Return the [x, y] coordinate for the center point of the cell that contains the specified text.  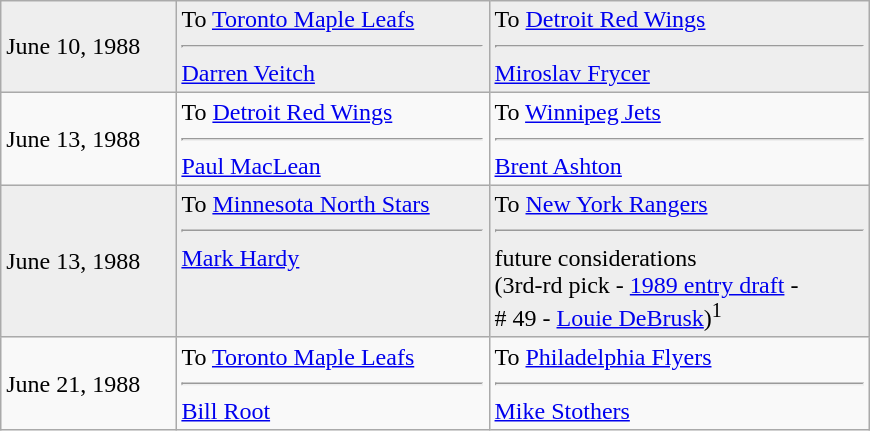
To Toronto Maple LeafsBill Root [332, 383]
To Winnipeg JetsBrent Ashton [679, 139]
To Toronto Maple LeafsDarren Veitch [332, 47]
To Detroit Red WingsMiroslav Frycer [679, 47]
June 10, 1988 [88, 47]
To Philadelphia FlyersMike Stothers [679, 383]
To Detroit Red WingsPaul MacLean [332, 139]
To New York Rangersfuture considerations(3rd-rd pick - 1989 entry draft -# 49 - Louie DeBrusk)1 [679, 262]
June 21, 1988 [88, 383]
To Minnesota North StarsMark Hardy [332, 262]
